Find where the given text appears and provide that cell's center as [X, Y] coordinate. 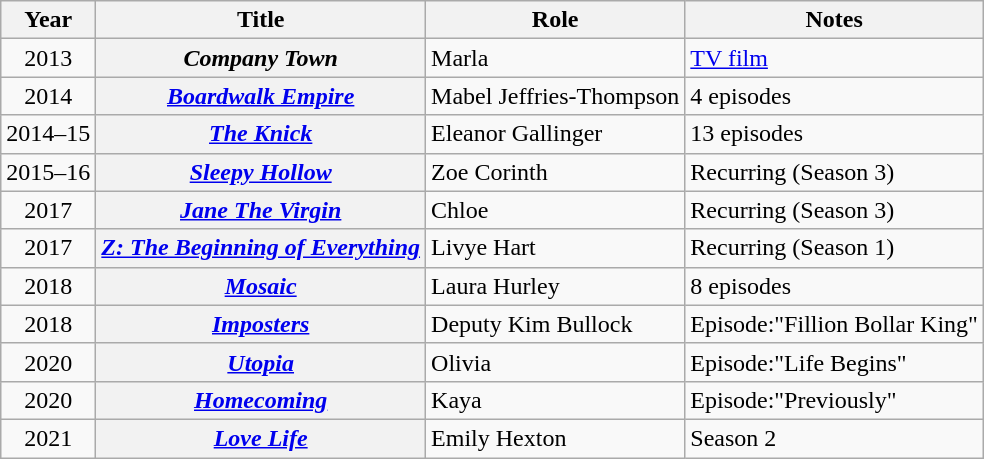
Marla [556, 58]
Love Life [261, 438]
4 episodes [834, 96]
Recurring (Season 1) [834, 248]
Company Town [261, 58]
Zoe Corinth [556, 172]
Season 2 [834, 438]
Livye Hart [556, 248]
Deputy Kim Bullock [556, 324]
Olivia [556, 362]
Episode:"Previously" [834, 400]
Laura Hurley [556, 286]
Chloe [556, 210]
2015–16 [48, 172]
2014–15 [48, 134]
Jane The Virgin [261, 210]
8 episodes [834, 286]
Boardwalk Empire [261, 96]
2014 [48, 96]
Episode:"Life Begins" [834, 362]
Role [556, 20]
Year [48, 20]
Z: The Beginning of Everything [261, 248]
Notes [834, 20]
Title [261, 20]
2021 [48, 438]
Homecoming [261, 400]
Kaya [556, 400]
2013 [48, 58]
Sleepy Hollow [261, 172]
Utopia [261, 362]
Emily Hexton [556, 438]
Episode:"Fillion Bollar King" [834, 324]
TV film [834, 58]
Mosaic [261, 286]
Imposters [261, 324]
Eleanor Gallinger [556, 134]
13 episodes [834, 134]
The Knick [261, 134]
Mabel Jeffries-Thompson [556, 96]
